Find where the given text appears and provide that cell's center as [X, Y] coordinate. 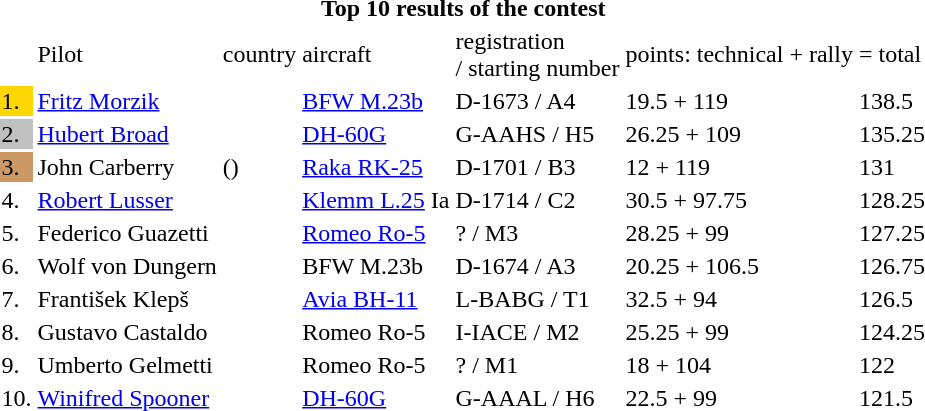
12 + 119 [739, 167]
Pilot [127, 54]
8. [16, 332]
Wolf von Dungern [127, 266]
country [259, 54]
? / M3 [538, 233]
I-IACE / M2 [538, 332]
32.5 + 94 [739, 299]
18 + 104 [739, 365]
20.25 + 106.5 [739, 266]
4. [16, 200]
aircraft [376, 54]
Federico Guazetti [127, 233]
L-BABG / T1 [538, 299]
D-1701 / B3 [538, 167]
30.5 + 97.75 [739, 200]
DH-60G [376, 134]
? / M1 [538, 365]
2. [16, 134]
28.25 + 99 [739, 233]
John Carberry [127, 167]
Avia BH-11 [376, 299]
7. [16, 299]
Umberto Gelmetti [127, 365]
František Klepš [127, 299]
points: technical + rally [739, 54]
() [259, 167]
6. [16, 266]
D-1673 / A4 [538, 101]
Gustavo Castaldo [127, 332]
Robert Lusser [127, 200]
5. [16, 233]
3. [16, 167]
19.5 + 119 [739, 101]
25.25 + 99 [739, 332]
Hubert Broad [127, 134]
Fritz Morzik [127, 101]
Klemm L.25 Ia [376, 200]
D-1714 / C2 [538, 200]
G-AAHS / H5 [538, 134]
registration / starting number [538, 54]
1. [16, 101]
D-1674 / A3 [538, 266]
26.25 + 109 [739, 134]
9. [16, 365]
Raka RK-25 [376, 167]
